Scan for the cell matching the given text and deliver its [x, y] coordinate at center. 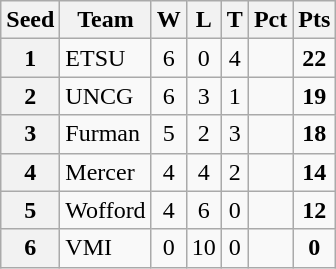
VMI [106, 248]
Furman [106, 134]
ETSU [106, 58]
UNCG [106, 96]
Team [106, 20]
10 [204, 248]
12 [314, 210]
19 [314, 96]
Pct [270, 20]
L [204, 20]
Wofford [106, 210]
14 [314, 172]
W [168, 20]
Seed [30, 20]
18 [314, 134]
Mercer [106, 172]
T [234, 20]
Pts [314, 20]
22 [314, 58]
